Find where the given text appears and provide that cell's center as (x, y) coordinate. 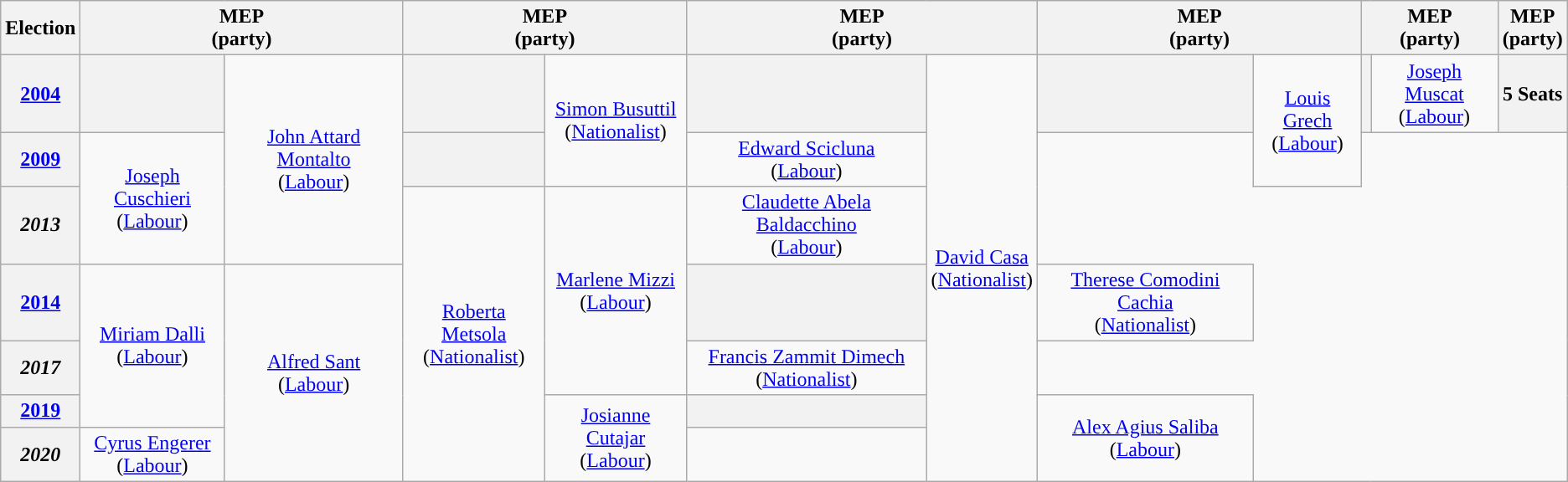
Joseph Muscat(Labour) (1434, 94)
Roberta Metsola(Nationalist) (474, 334)
2019 (40, 411)
2017 (40, 368)
Joseph Cuschieri(Labour) (152, 197)
2004 (40, 94)
Edward Scicluna(Labour) (807, 159)
Josianne Cutajar(Labour) (615, 438)
Simon Busuttil(Nationalist) (615, 120)
Alex Agius Saliba(Labour) (1145, 438)
Therese Comodini Cachia(Nationalist) (1145, 302)
Francis Zammit Dimech(Nationalist) (807, 368)
Claudette Abela Baldacchino(Labour) (807, 225)
2014 (40, 302)
David Casa(Nationalist) (982, 268)
2020 (40, 454)
Election (40, 28)
Alfred Sant(Labour) (313, 372)
Cyrus Engerer(Labour) (152, 454)
5 Seats (1533, 94)
2013 (40, 225)
Louis Grech(Labour) (1307, 120)
Marlene Mizzi(Labour) (615, 291)
John Attard Montalto(Labour) (313, 159)
2009 (40, 159)
Miriam Dalli(Labour) (152, 345)
